Provide the [x, y] coordinate of the cell's center where the given text is located.  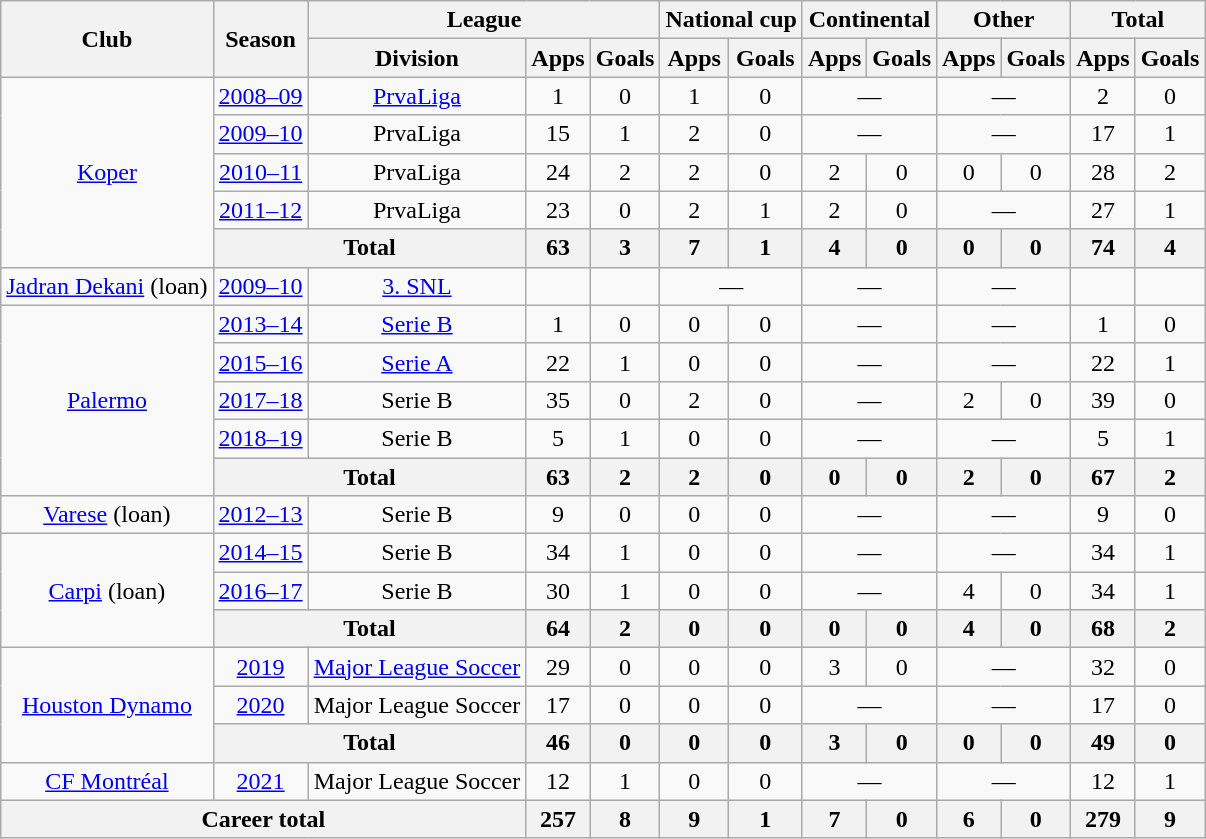
28 [1103, 172]
Palermo [107, 400]
49 [1103, 743]
2008–09 [260, 96]
8 [625, 819]
Club [107, 39]
2018–19 [260, 438]
74 [1103, 248]
Jadran Dekani (loan) [107, 286]
Season [260, 39]
2019 [260, 667]
257 [558, 819]
Carpi (loan) [107, 591]
30 [558, 591]
2012–13 [260, 515]
24 [558, 172]
2020 [260, 705]
Other [1004, 20]
2010–11 [260, 172]
23 [558, 210]
Continental [869, 20]
27 [1103, 210]
Houston Dynamo [107, 705]
15 [558, 134]
2013–14 [260, 324]
279 [1103, 819]
League [484, 20]
67 [1103, 477]
39 [1103, 400]
Koper [107, 172]
2017–18 [260, 400]
2011–12 [260, 210]
2021 [260, 781]
2015–16 [260, 362]
National cup [731, 20]
32 [1103, 667]
2014–15 [260, 553]
Varese (loan) [107, 515]
Division [417, 58]
6 [969, 819]
46 [558, 743]
CF Montréal [107, 781]
68 [1103, 629]
Career total [264, 819]
3. SNL [417, 286]
Serie A [417, 362]
2016–17 [260, 591]
35 [558, 400]
29 [558, 667]
64 [558, 629]
